From the cell containing the given text, extract its center point as (x, y) coordinate. 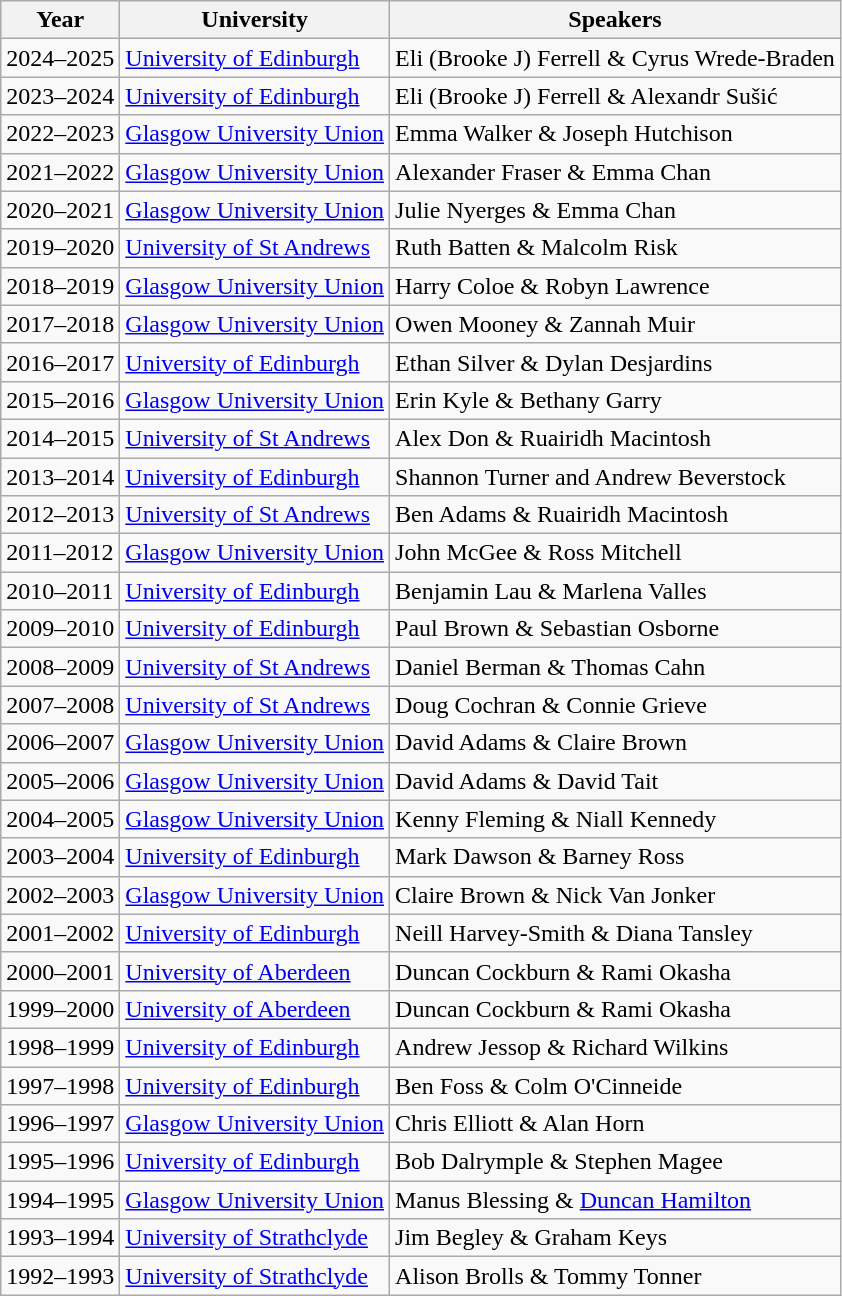
Eli (Brooke J) Ferrell & Cyrus Wrede-Braden (616, 58)
2019–2020 (60, 248)
1992–1993 (60, 1276)
Alex Don & Ruairidh Macintosh (616, 438)
2014–2015 (60, 438)
Eli (Brooke J) Ferrell & Alexandr Sušić (616, 96)
Chris Elliott & Alan Horn (616, 1124)
2015–2016 (60, 400)
Andrew Jessop & Richard Wilkins (616, 1047)
Daniel Berman & Thomas Cahn (616, 667)
2009–2010 (60, 629)
1995–1996 (60, 1162)
Mark Dawson & Barney Ross (616, 857)
Ruth Batten & Malcolm Risk (616, 248)
1996–1997 (60, 1124)
1999–2000 (60, 1009)
Doug Cochran & Connie Grieve (616, 705)
2001–2002 (60, 933)
Year (60, 20)
Bob Dalrymple & Stephen Magee (616, 1162)
David Adams & David Tait (616, 781)
Erin Kyle & Bethany Garry (616, 400)
Kenny Fleming & Niall Kennedy (616, 819)
2002–2003 (60, 895)
John McGee & Ross Mitchell (616, 553)
Alison Brolls & Tommy Tonner (616, 1276)
Julie Nyerges & Emma Chan (616, 210)
2012–2013 (60, 515)
Speakers (616, 20)
2013–2014 (60, 477)
Benjamin Lau & Marlena Valles (616, 591)
2010–2011 (60, 591)
Alexander Fraser & Emma Chan (616, 172)
Ben Foss & Colm O'Cinneide (616, 1085)
2017–2018 (60, 324)
Harry Coloe & Robyn Lawrence (616, 286)
2000–2001 (60, 971)
2006–2007 (60, 743)
2020–2021 (60, 210)
Ethan Silver & Dylan Desjardins (616, 362)
2004–2005 (60, 819)
Claire Brown & Nick Van Jonker (616, 895)
Emma Walker & Joseph Hutchison (616, 134)
2016–2017 (60, 362)
1994–1995 (60, 1200)
2024–2025 (60, 58)
University (255, 20)
Shannon Turner and Andrew Beverstock (616, 477)
Owen Mooney & Zannah Muir (616, 324)
Manus Blessing & Duncan Hamilton (616, 1200)
Jim Begley & Graham Keys (616, 1238)
2008–2009 (60, 667)
2011–2012 (60, 553)
Paul Brown & Sebastian Osborne (616, 629)
2021–2022 (60, 172)
2022–2023 (60, 134)
2007–2008 (60, 705)
2003–2004 (60, 857)
1998–1999 (60, 1047)
1993–1994 (60, 1238)
1997–1998 (60, 1085)
2005–2006 (60, 781)
David Adams & Claire Brown (616, 743)
2023–2024 (60, 96)
Ben Adams & Ruairidh Macintosh (616, 515)
Neill Harvey-Smith & Diana Tansley (616, 933)
2018–2019 (60, 286)
